Return [x, y] of the center of cell containing provided text 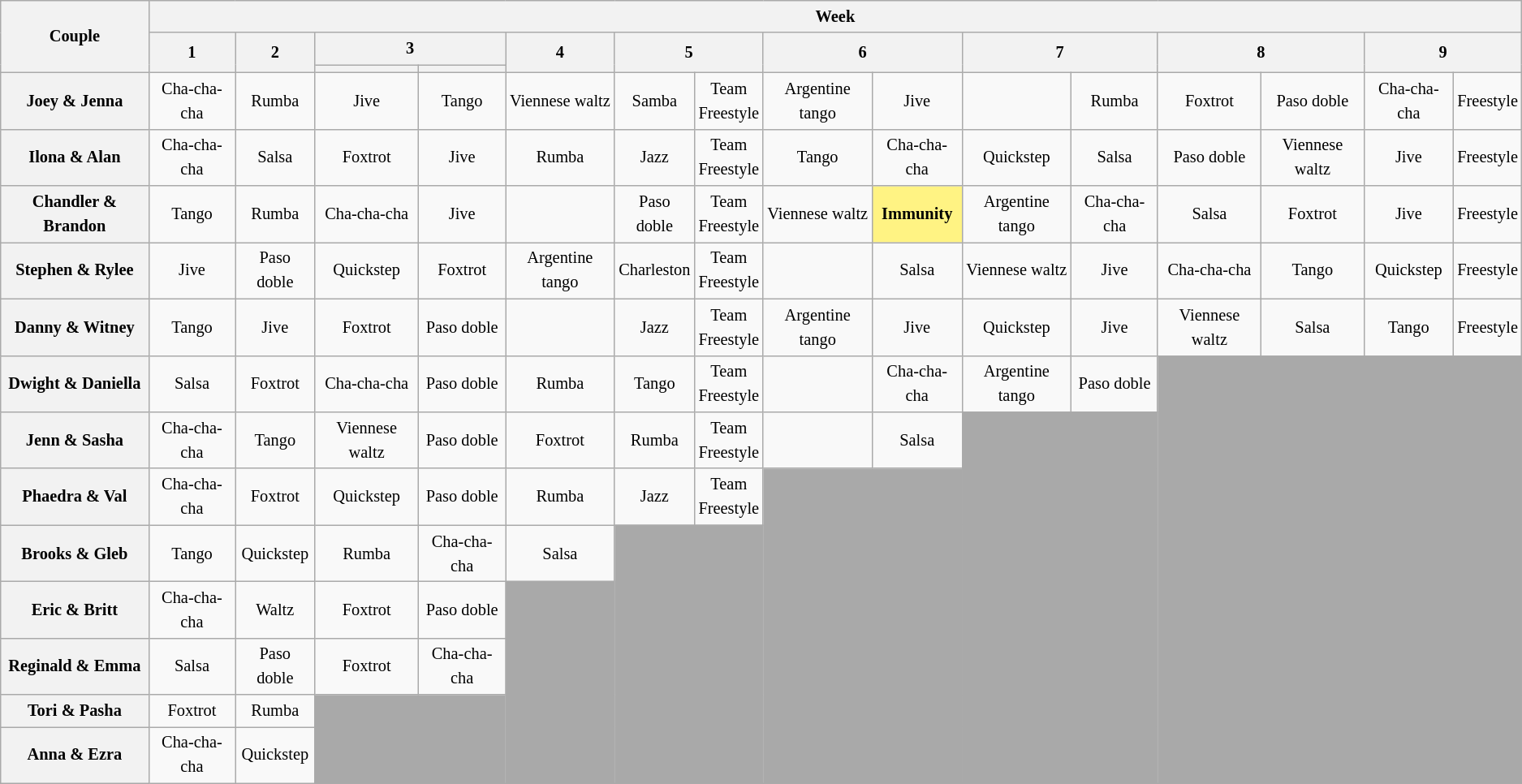
2 [275, 52]
Couple [75, 36]
1 [192, 52]
Dwight & Daniella [75, 384]
5 [688, 52]
4 [560, 52]
Week [835, 16]
Tori & Pasha [75, 711]
Ilona & Alan [75, 157]
Phaedra & Val [75, 497]
Eric & Britt [75, 610]
Anna & Ezra [75, 755]
Jenn & Sasha [75, 440]
8 [1261, 52]
Samba [654, 101]
Joey & Jenna [75, 101]
Charleston [654, 270]
Brooks & Gleb [75, 554]
Danny & Witney [75, 327]
Waltz [275, 610]
9 [1443, 52]
3 [411, 49]
7 [1060, 52]
6 [862, 52]
Immunity [917, 214]
Chandler & Brandon [75, 214]
Reginald & Emma [75, 666]
Stephen & Rylee [75, 270]
